From the cell containing the given text, extract its center point as [X, Y] coordinate. 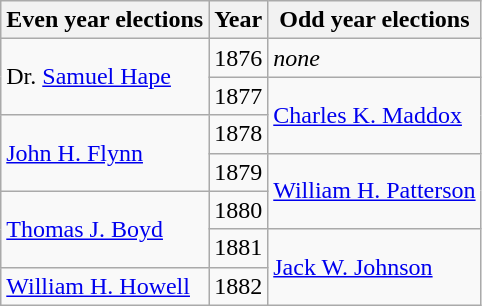
Odd year elections [374, 20]
1877 [238, 96]
1879 [238, 172]
Dr. Samuel Hape [105, 77]
1876 [238, 58]
1878 [238, 134]
Thomas J. Boyd [105, 229]
1882 [238, 286]
Jack W. Johnson [374, 267]
John H. Flynn [105, 153]
none [374, 58]
William H. Patterson [374, 191]
1881 [238, 248]
William H. Howell [105, 286]
Even year elections [105, 20]
1880 [238, 210]
Year [238, 20]
Charles K. Maddox [374, 115]
